For the text-containing cell, return its midpoint in (X, Y) coordinate format. 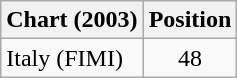
Position (190, 20)
Italy (FIMI) (72, 58)
48 (190, 58)
Chart (2003) (72, 20)
